Locate the cell with the specified text and output its (x, y) center coordinate. 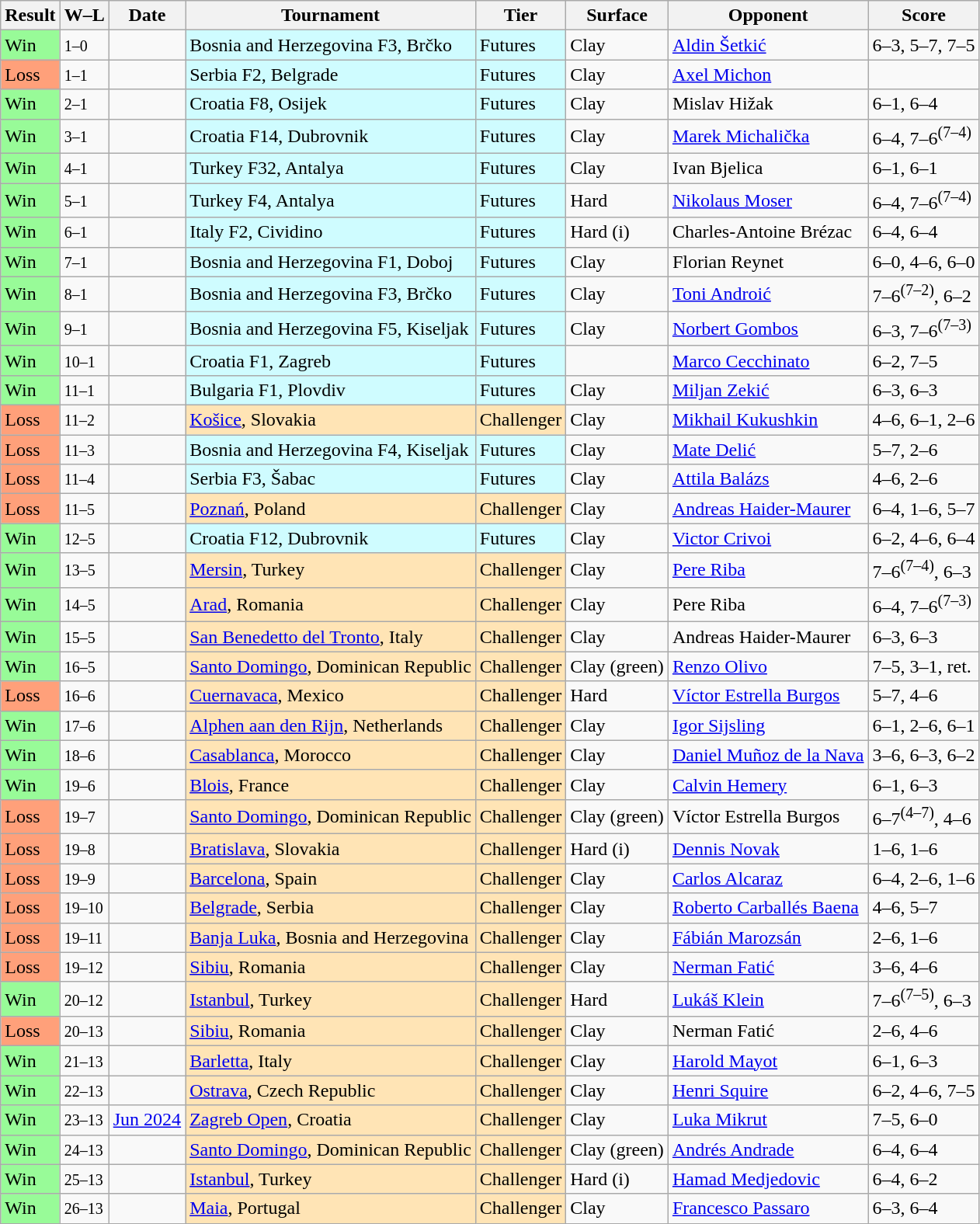
2–6, 1–6 (924, 937)
Igor Sijsling (768, 725)
7–1 (84, 262)
26–13 (84, 1208)
19–7 (84, 817)
17–6 (84, 725)
Mislav Hižak (768, 104)
Daniel Muñoz de la Nava (768, 755)
3–1 (84, 137)
6–0, 4–6, 6–0 (924, 262)
11–4 (84, 479)
11–1 (84, 390)
6–3, 7–6(7–3) (924, 329)
Hamad Medjedovic (768, 1179)
3–6, 6–3, 6–2 (924, 755)
Attila Balázs (768, 479)
Renzo Olivo (768, 666)
19–11 (84, 937)
Serbia F2, Belgrade (331, 75)
Score (924, 16)
Casablanca, Morocco (331, 755)
5–7, 4–6 (924, 696)
23–13 (84, 1120)
Victor Crivoi (768, 538)
Marek Michalička (768, 137)
4–1 (84, 169)
6–4, 2–6, 1–6 (924, 878)
Ivan Bjelica (768, 169)
Miljan Zekić (768, 390)
Mikhail Kukushkin (768, 420)
Belgrade, Serbia (331, 908)
Calvin Hemery (768, 784)
Tournament (331, 16)
Turkey F32, Antalya (331, 169)
20–12 (84, 999)
19–6 (84, 784)
Henri Squire (768, 1090)
6–1, 2–6, 6–1 (924, 725)
19–8 (84, 849)
Blois, France (331, 784)
Fábián Marozsán (768, 937)
3–6, 4–6 (924, 967)
4–6, 6–1, 2–6 (924, 420)
7–5, 6–0 (924, 1120)
1–6, 1–6 (924, 849)
6–1, 6–1 (924, 169)
Serbia F3, Šabac (331, 479)
Florian Reynet (768, 262)
6–2, 7–5 (924, 360)
Dennis Novak (768, 849)
7–6(7–5), 6–3 (924, 999)
16–6 (84, 696)
Ostrava, Czech Republic (331, 1090)
20–13 (84, 1031)
Cuernavaca, Mexico (331, 696)
4–6, 2–6 (924, 479)
Date (147, 16)
Italy F2, Cividino (331, 232)
Bosnia and Herzegovina F4, Kiseljak (331, 450)
5–1 (84, 200)
18–6 (84, 755)
19–9 (84, 878)
Axel Michon (768, 75)
11–5 (84, 509)
14–5 (84, 604)
Norbert Gombos (768, 329)
1–0 (84, 45)
7–6(7–4), 6–3 (924, 570)
2–1 (84, 104)
6–4, 1–6, 5–7 (924, 509)
Croatia F12, Dubrovnik (331, 538)
Charles-Antoine Brézac (768, 232)
Zagreb Open, Croatia (331, 1120)
Luka Mikrut (768, 1120)
Result (30, 16)
8–1 (84, 294)
Croatia F14, Dubrovnik (331, 137)
Harold Mayot (768, 1061)
11–3 (84, 450)
6–2, 4–6, 6–4 (924, 538)
Croatia F1, Zagreb (331, 360)
Košice, Slovakia (331, 420)
25–13 (84, 1179)
19–12 (84, 967)
22–13 (84, 1090)
6–1, 6–4 (924, 104)
6–7(4–7), 4–6 (924, 817)
Barletta, Italy (331, 1061)
Roberto Carballés Baena (768, 908)
Croatia F8, Osijek (331, 104)
Marco Cecchinato (768, 360)
13–5 (84, 570)
W–L (84, 16)
6–2, 4–6, 7–5 (924, 1090)
Andrés Andrade (768, 1149)
Bulgaria F1, Plovdiv (331, 390)
6–4, 7–6(7–3) (924, 604)
Banja Luka, Bosnia and Herzegovina (331, 937)
12–5 (84, 538)
Toni Androić (768, 294)
7–6(7–2), 6–2 (924, 294)
1–1 (84, 75)
6–3, 5–7, 7–5 (924, 45)
Bratislava, Slovakia (331, 849)
6–4, 6–2 (924, 1179)
Jun 2024 (147, 1120)
9–1 (84, 329)
2–6, 4–6 (924, 1031)
7–5, 3–1, ret. (924, 666)
Bosnia and Herzegovina F1, Doboj (331, 262)
4–6, 5–7 (924, 908)
10–1 (84, 360)
5–7, 2–6 (924, 450)
Francesco Passaro (768, 1208)
Mate Delić (768, 450)
6–3, 6–4 (924, 1208)
Nikolaus Moser (768, 200)
Surface (617, 16)
Tier (520, 16)
24–13 (84, 1149)
San Benedetto del Tronto, Italy (331, 637)
11–2 (84, 420)
19–10 (84, 908)
Opponent (768, 16)
Maia, Portugal (331, 1208)
6–1 (84, 232)
Aldin Šetkić (768, 45)
Poznań, Poland (331, 509)
Barcelona, Spain (331, 878)
Turkey F4, Antalya (331, 200)
15–5 (84, 637)
21–13 (84, 1061)
Arad, Romania (331, 604)
Carlos Alcaraz (768, 878)
Mersin, Turkey (331, 570)
Bosnia and Herzegovina F5, Kiseljak (331, 329)
Alphen aan den Rijn, Netherlands (331, 725)
16–5 (84, 666)
Lukáš Klein (768, 999)
